Extract the [X, Y] coordinate from the center of the cell holding the provided text.  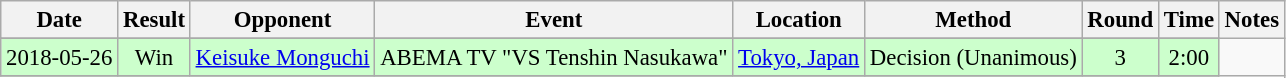
Time [1188, 20]
2:00 [1188, 58]
Location [799, 20]
Win [154, 58]
2018-05-26 [60, 58]
Opponent [282, 20]
Method [974, 20]
Decision (Unanimous) [974, 58]
Keisuke Monguchi [282, 58]
Tokyo, Japan [799, 58]
Date [60, 20]
3 [1120, 58]
ABEMA TV "VS Tenshin Nasukawa" [554, 58]
Event [554, 20]
Notes [1252, 20]
Round [1120, 20]
Result [154, 20]
